Scan for the cell matching the given text and deliver its (x, y) coordinate at center. 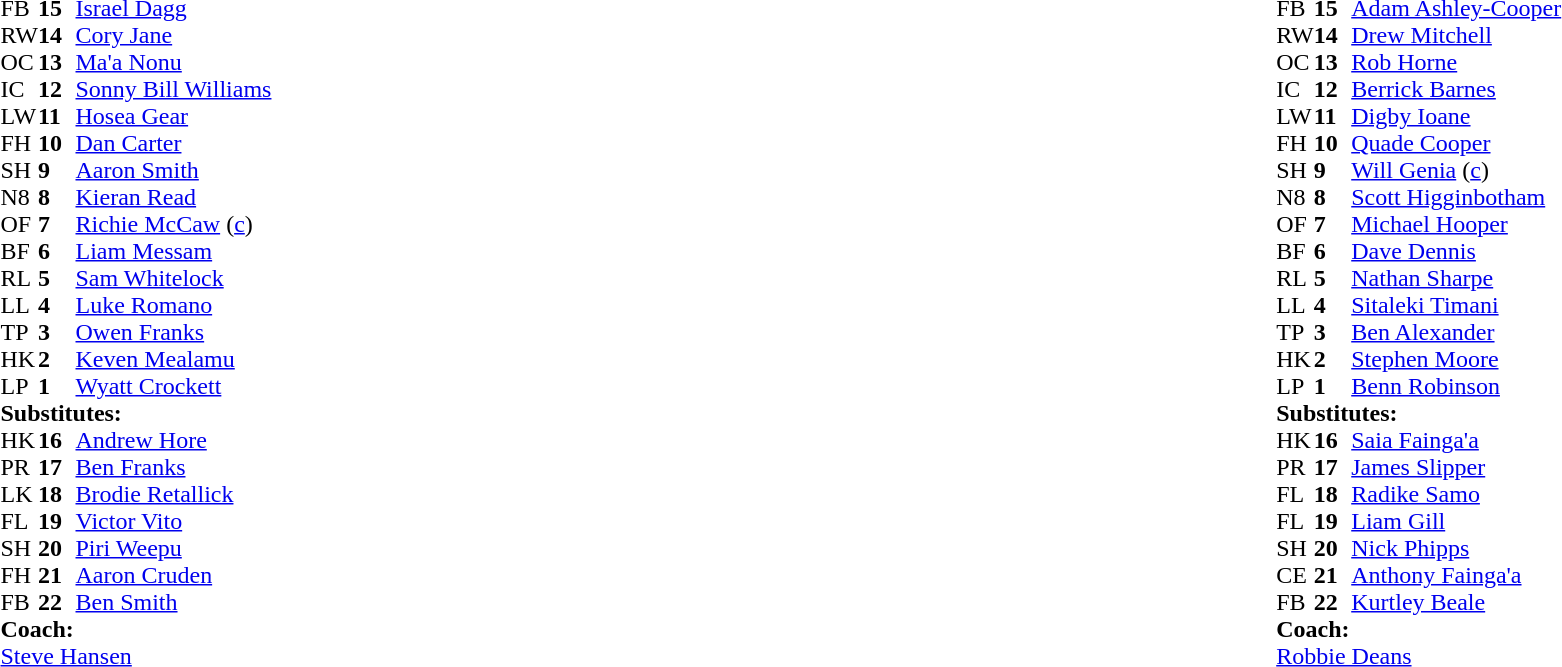
Owen Franks (174, 332)
Dan Carter (174, 144)
Nick Phipps (1456, 548)
Rob Horne (1456, 62)
Berrick Barnes (1456, 90)
Sonny Bill Williams (174, 90)
Ben Alexander (1456, 332)
Luke Romano (174, 306)
Piri Weepu (174, 548)
Richie McCaw (c) (174, 224)
Sitaleki Timani (1456, 306)
Radike Samo (1456, 494)
Drew Mitchell (1456, 36)
Digby Ioane (1456, 116)
Hosea Gear (174, 116)
Sam Whitelock (174, 278)
Kieran Read (174, 198)
Ben Smith (174, 602)
Saia Fainga'a (1456, 440)
Will Genia (c) (1456, 170)
Ben Franks (174, 468)
Liam Messam (174, 252)
Scott Higginbotham (1456, 198)
Nathan Sharpe (1456, 278)
Keven Mealamu (174, 360)
Aaron Smith (174, 170)
Benn Robinson (1456, 386)
Anthony Fainga'a (1456, 576)
Andrew Hore (174, 440)
Ma'a Nonu (174, 62)
James Slipper (1456, 468)
Liam Gill (1456, 522)
Stephen Moore (1456, 360)
Brodie Retallick (174, 494)
Wyatt Crockett (174, 386)
Cory Jane (174, 36)
LK (19, 494)
CE (1295, 576)
Aaron Cruden (174, 576)
Quade Cooper (1456, 144)
Dave Dennis (1456, 252)
Michael Hooper (1456, 224)
Victor Vito (174, 522)
Kurtley Beale (1456, 602)
